Identify which cell holds the provided text, then report its (x, y) central coordinate. 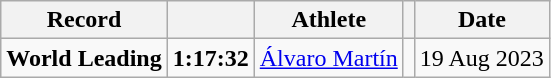
Athlete (328, 20)
Record (84, 20)
Álvaro Martín (328, 58)
World Leading (84, 58)
Date (482, 20)
1:17:32 (210, 58)
19 Aug 2023 (482, 58)
